Determine the (X, Y) coordinate at the center of the cell enclosing the given text.  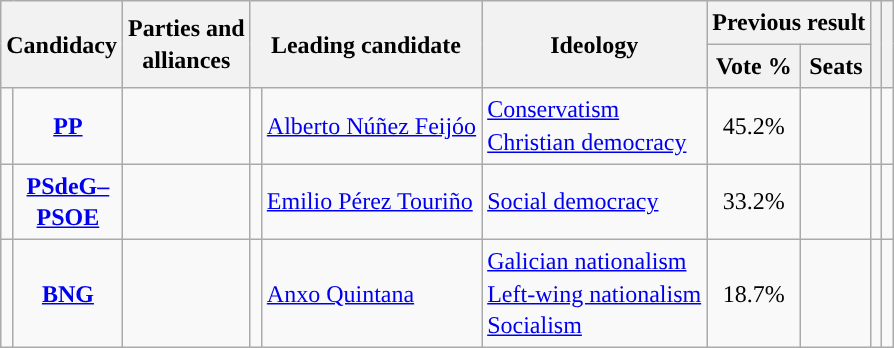
Parties andalliances (187, 44)
Seats (836, 66)
Emilio Pérez Touriño (371, 202)
Vote % (754, 66)
Leading candidate (366, 44)
Galician nationalismLeft-wing nationalismSocialism (594, 293)
ConservatismChristian democracy (594, 126)
PSdeG–PSOE (68, 202)
45.2% (754, 126)
Candidacy (62, 44)
Ideology (594, 44)
Alberto Núñez Feijóo (371, 126)
Anxo Quintana (371, 293)
33.2% (754, 202)
PP (68, 126)
Social democracy (594, 202)
18.7% (754, 293)
Previous result (789, 22)
BNG (68, 293)
